Find where the given text appears and provide that cell's center as [X, Y] coordinate. 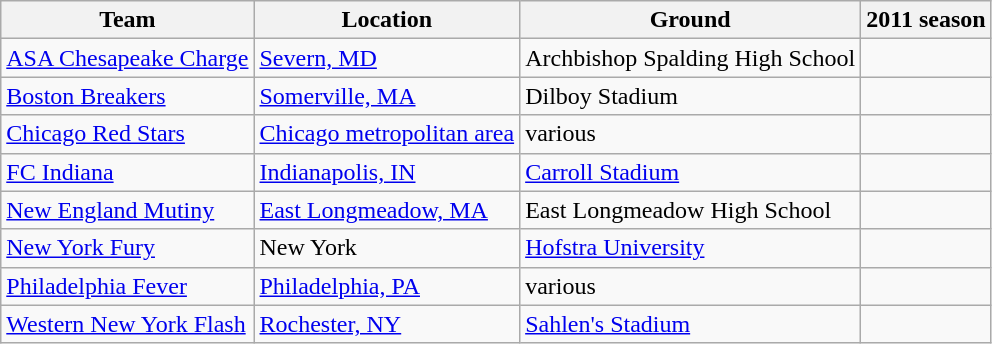
Indianapolis, IN [387, 172]
Carroll Stadium [690, 172]
Severn, MD [387, 58]
Chicago metropolitan area [387, 134]
Team [128, 20]
New York [387, 248]
Philadelphia Fever [128, 286]
Rochester, NY [387, 324]
Ground [690, 20]
Boston Breakers [128, 96]
2011 season [926, 20]
Hofstra University [690, 248]
East Longmeadow High School [690, 210]
FC Indiana [128, 172]
Chicago Red Stars [128, 134]
Sahlen's Stadium [690, 324]
Archbishop Spalding High School [690, 58]
Philadelphia, PA [387, 286]
Somerville, MA [387, 96]
Dilboy Stadium [690, 96]
New York Fury [128, 248]
Location [387, 20]
New England Mutiny [128, 210]
ASA Chesapeake Charge [128, 58]
East Longmeadow, MA [387, 210]
Western New York Flash [128, 324]
